Capture the cell that displays the provided text and extract its [x, y] central coordinate. 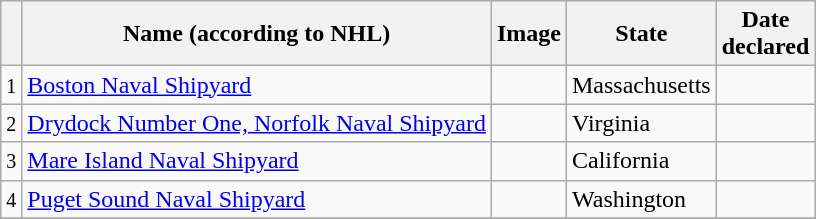
Virginia [641, 123]
Mare Island Naval Shipyard [257, 161]
1 [12, 85]
Washington [641, 199]
Boston Naval Shipyard [257, 85]
2 [12, 123]
4 [12, 199]
California [641, 161]
Drydock Number One, Norfolk Naval Shipyard [257, 123]
State [641, 34]
Name (according to NHL) [257, 34]
Datedeclared [766, 34]
Image [528, 34]
Puget Sound Naval Shipyard [257, 199]
Massachusetts [641, 85]
3 [12, 161]
